Search for the cell housing the specified text and yield its [x, y] center coordinate. 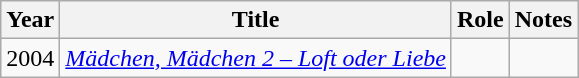
Mädchen, Mädchen 2 – Loft oder Liebe [256, 58]
Role [480, 20]
Year [30, 20]
2004 [30, 58]
Title [256, 20]
Notes [543, 20]
